Search for the cell housing the specified text and yield its (X, Y) center coordinate. 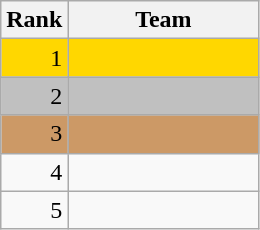
5 (34, 210)
3 (34, 134)
Team (164, 20)
2 (34, 96)
Rank (34, 20)
1 (34, 58)
4 (34, 172)
